From the cell containing the given text, extract its center point as [x, y] coordinate. 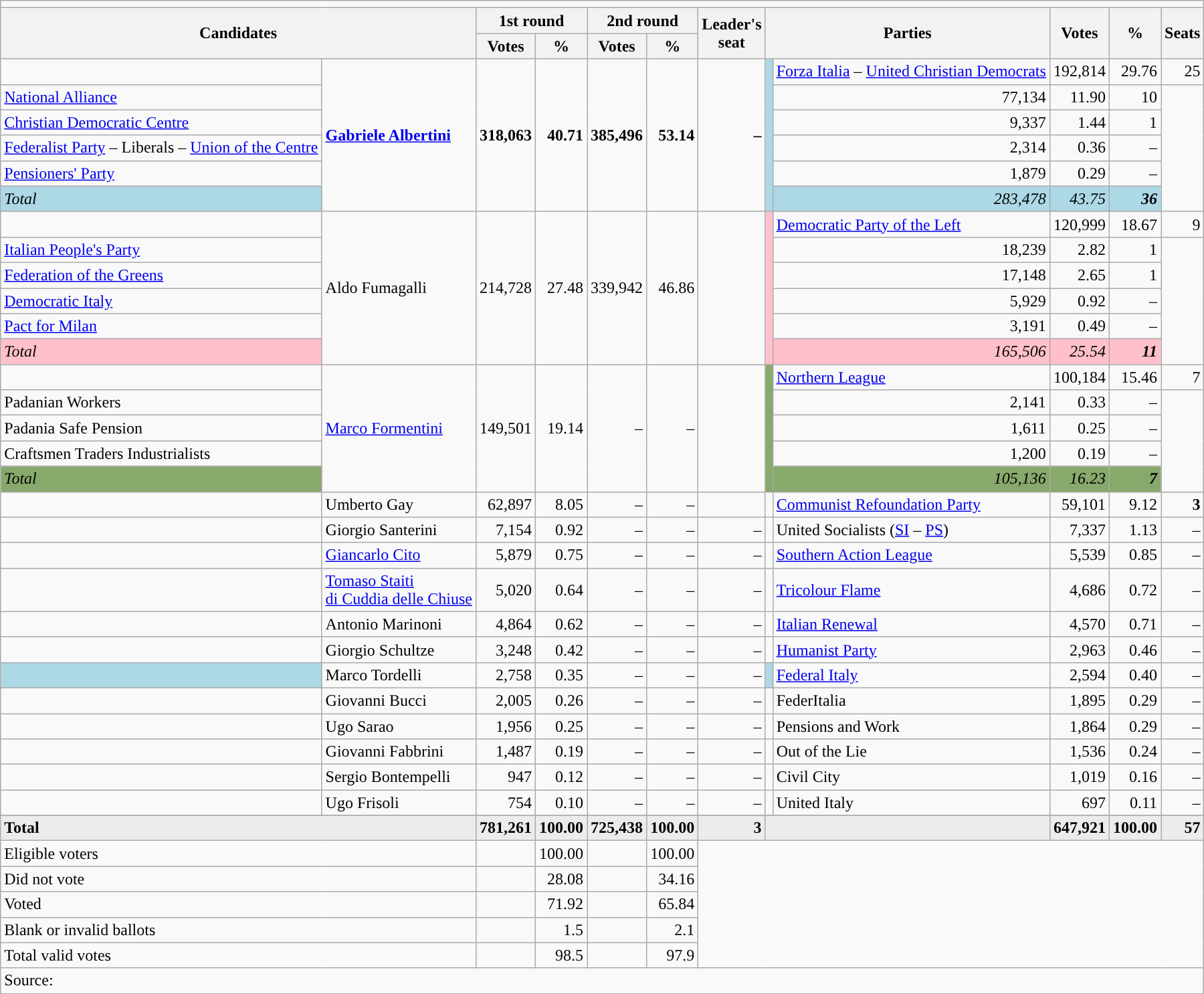
9 [1183, 224]
0.12 [561, 777]
43.75 [1080, 199]
339,942 [617, 288]
2,141 [911, 403]
19.14 [561, 428]
28.08 [561, 879]
Ugo Sarao [399, 726]
2nd round [643, 21]
283,478 [911, 199]
2,594 [1080, 675]
Padania Safe Pension [161, 428]
62,897 [506, 504]
Blank or invalid ballots [238, 930]
United Italy [911, 803]
2,758 [506, 675]
Candidates [238, 33]
Parties [907, 33]
77,134 [911, 97]
Gabriele Albertini [399, 135]
385,496 [617, 135]
Italian Renewal [911, 624]
Pensioners' Party [161, 173]
5,929 [911, 300]
5,020 [506, 590]
0.64 [561, 590]
11.90 [1080, 97]
Voted [238, 904]
National Alliance [161, 97]
754 [506, 803]
18.67 [1134, 224]
0.46 [1134, 650]
0.10 [561, 803]
Aldo Fumagalli [399, 288]
Ugo Frisoli [399, 803]
647,921 [1080, 828]
Communist Refoundation Party [911, 504]
Leader'sseat [732, 33]
Humanist Party [911, 650]
105,136 [911, 479]
15.46 [1134, 377]
Christian Democratic Centre [161, 122]
25 [1183, 72]
Total valid votes [238, 955]
192,814 [1080, 72]
1,895 [1080, 700]
3,248 [506, 650]
947 [506, 777]
1,487 [506, 752]
Federalist Party – Liberals – Union of the Centre [161, 148]
Giorgio Schultze [399, 650]
Federation of the Greens [161, 275]
3,191 [911, 326]
29.76 [1134, 72]
34.16 [673, 879]
36 [1134, 199]
149,501 [506, 428]
0.75 [561, 555]
65.84 [673, 904]
Out of the Lie [911, 752]
Southern Action League [911, 555]
0.72 [1134, 590]
Umberto Gay [399, 504]
2,005 [506, 700]
97.9 [673, 955]
120,999 [1080, 224]
59,101 [1080, 504]
0.40 [1134, 675]
1.13 [1134, 530]
Giovanni Bucci [399, 700]
46.86 [673, 288]
0.85 [1134, 555]
0.11 [1134, 803]
8.05 [561, 504]
318,063 [506, 135]
2.65 [1080, 275]
2,963 [1080, 650]
165,506 [911, 352]
Antonio Marinoni [399, 624]
5,539 [1080, 555]
697 [1080, 803]
1.44 [1080, 122]
781,261 [506, 828]
4,864 [506, 624]
Northern League [911, 377]
27.48 [561, 288]
Tricolour Flame [911, 590]
Giovanni Fabbrini [399, 752]
2.1 [673, 930]
1,956 [506, 726]
Pact for Milan [161, 326]
2.82 [1080, 250]
Democratic Party of the Left [911, 224]
9.12 [1134, 504]
100,184 [1080, 377]
4,570 [1080, 624]
214,728 [506, 288]
16.23 [1080, 479]
Marco Tordelli [399, 675]
4,686 [1080, 590]
0.71 [1134, 624]
Giorgio Santerini [399, 530]
Democratic Italy [161, 300]
Sergio Bontempelli [399, 777]
0.26 [561, 700]
Pensions and Work [911, 726]
1st round [531, 21]
57 [1183, 828]
FederItalia [911, 700]
Italian People's Party [161, 250]
Tomaso Staitidi Cuddia delle Chiuse [399, 590]
Forza Italia – United Christian Democrats [911, 72]
1,864 [1080, 726]
1,019 [1080, 777]
0.35 [561, 675]
98.5 [561, 955]
0.62 [561, 624]
Civil City [911, 777]
11 [1134, 352]
9,337 [911, 122]
0.16 [1134, 777]
71.92 [561, 904]
1,536 [1080, 752]
53.14 [673, 135]
Source: [602, 981]
1,200 [911, 454]
17,148 [911, 275]
0.33 [1080, 403]
10 [1134, 97]
Seats [1183, 33]
United Socialists (SI – PS) [911, 530]
Craftsmen Traders Industrialists [161, 454]
1,611 [911, 428]
725,438 [617, 828]
7,337 [1080, 530]
18,239 [911, 250]
0.24 [1134, 752]
0.36 [1080, 148]
Marco Formentini [399, 428]
5,879 [506, 555]
0.49 [1080, 326]
Federal Italy [911, 675]
40.71 [561, 135]
0.42 [561, 650]
25.54 [1080, 352]
Eligible voters [238, 854]
1.5 [561, 930]
1,879 [911, 173]
Did not vote [238, 879]
Giancarlo Cito [399, 555]
2,314 [911, 148]
7,154 [506, 530]
Padanian Workers [161, 403]
